Return the [x, y] coordinate for the center point of the cell that contains the specified text.  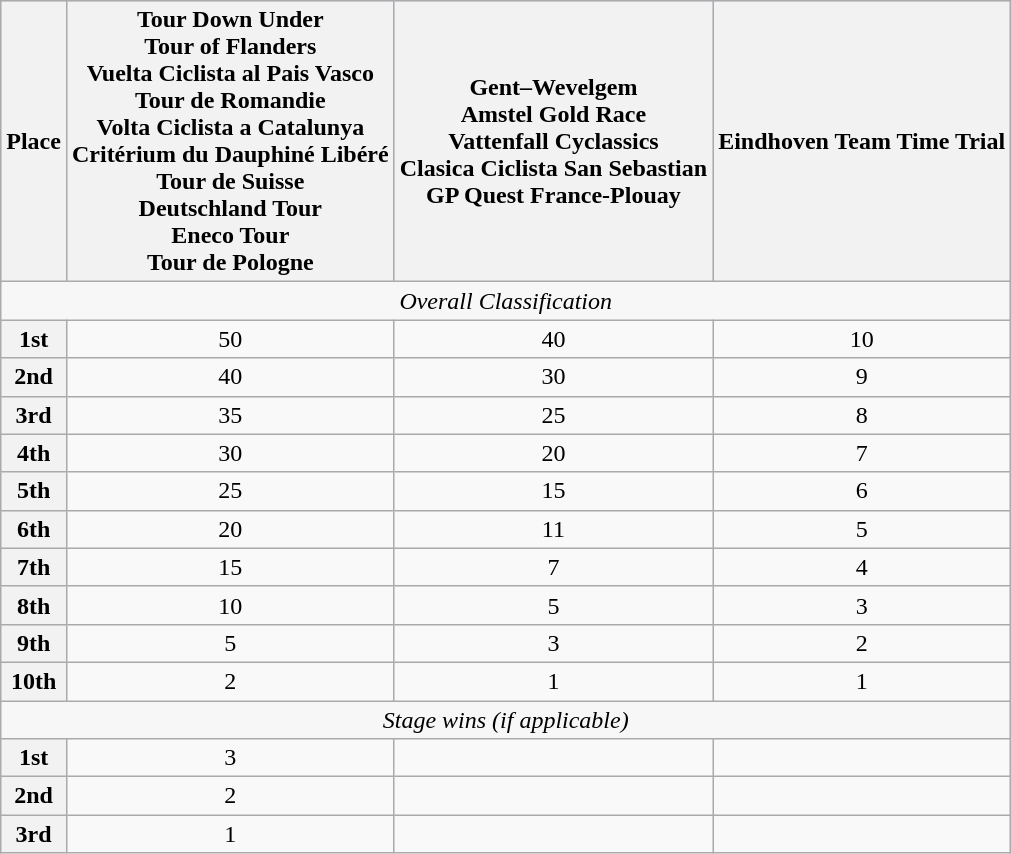
9th [34, 643]
9 [862, 377]
35 [230, 415]
6th [34, 529]
Stage wins (if applicable) [506, 719]
Eindhoven Team Time Trial [862, 142]
50 [230, 339]
7th [34, 567]
4 [862, 567]
Place [34, 142]
Gent–WevelgemAmstel Gold RaceVattenfall CyclassicsClasica Ciclista San SebastianGP Quest France-Plouay [553, 142]
10th [34, 681]
8th [34, 605]
4th [34, 453]
Overall Classification [506, 301]
11 [553, 529]
5th [34, 491]
8 [862, 415]
6 [862, 491]
